Identify which cell holds the provided text, then report its (x, y) central coordinate. 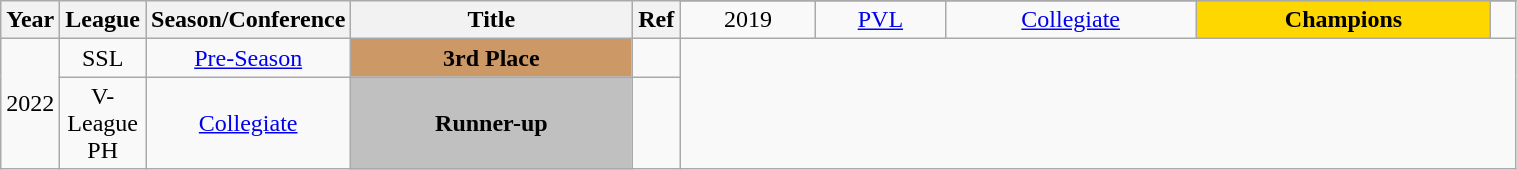
PVL (880, 20)
Season/Conference (248, 20)
2019 (748, 20)
2022 (30, 104)
Champions (1343, 20)
Title (492, 20)
Year (30, 20)
Ref (656, 20)
League (103, 20)
SSL (103, 58)
Runner-up (492, 123)
Pre-Season (248, 58)
3rd Place (492, 58)
V-League PH (103, 123)
